Scan for the cell matching the given text and deliver its [x, y] coordinate at center. 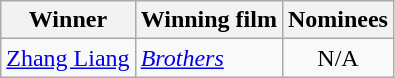
Winner [68, 20]
Zhang Liang [68, 58]
Brothers [208, 58]
N/A [338, 58]
Winning film [208, 20]
Nominees [338, 20]
